Determine the [x, y] coordinate at the center of the cell enclosing the given text.  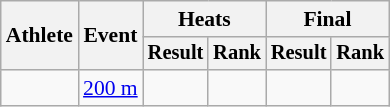
Event [110, 36]
Heats [204, 19]
Final [328, 19]
200 m [110, 88]
Athlete [40, 36]
